Scan for the cell matching the given text and deliver its (X, Y) coordinate at center. 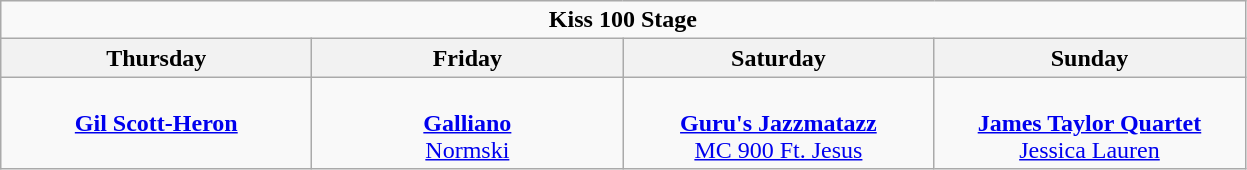
Guru's Jazzmatazz MC 900 Ft. Jesus (778, 123)
James Taylor Quartet Jessica Lauren (1090, 123)
Sunday (1090, 58)
Friday (468, 58)
Saturday (778, 58)
Galliano Normski (468, 123)
Kiss 100 Stage (623, 20)
Gil Scott-Heron (156, 123)
Thursday (156, 58)
